Return the [x, y] coordinate for the center point of the cell that contains the specified text.  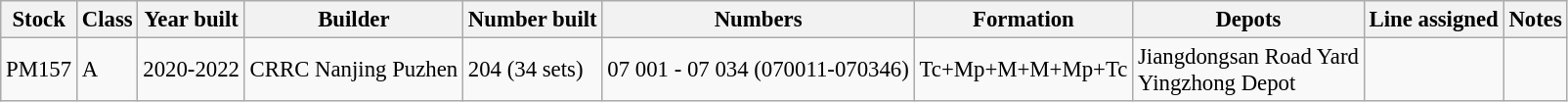
Number built [533, 20]
Numbers [759, 20]
Class [108, 20]
Formation [1024, 20]
Year built [192, 20]
Stock [39, 20]
PM157 [39, 71]
Tc+Mp+M+M+Mp+Tc [1024, 71]
2020-2022 [192, 71]
Depots [1249, 20]
A [108, 71]
Builder [354, 20]
Line assigned [1433, 20]
CRRC Nanjing Puzhen [354, 71]
Jiangdongsan Road YardYingzhong Depot [1249, 71]
07 001 - 07 034 (070011-070346) [759, 71]
Notes [1535, 20]
204 (34 sets) [533, 71]
